Output the (x, y) coordinate of the center of the cell containing the given text.  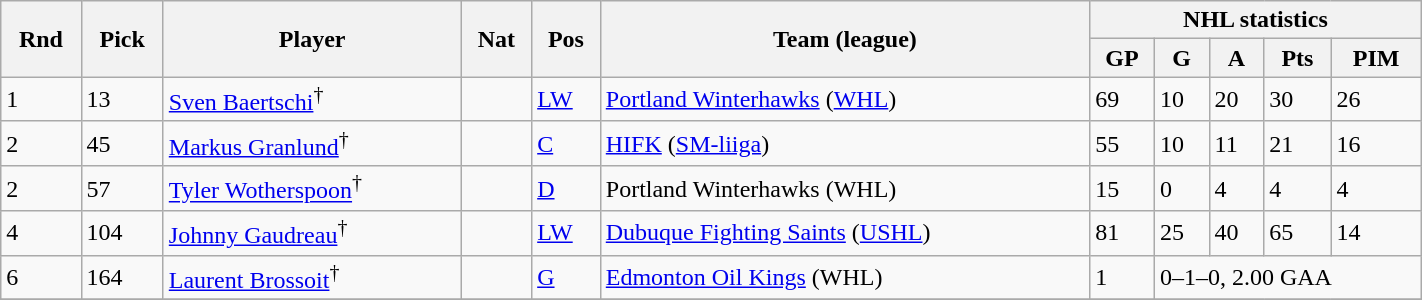
D (566, 188)
45 (122, 144)
HIFK (SM-liiga) (844, 144)
55 (1122, 144)
30 (1298, 100)
11 (1236, 144)
GP (1122, 58)
Laurent Brossoit† (312, 278)
6 (41, 278)
26 (1376, 100)
0–1–0, 2.00 GAA (1288, 278)
65 (1298, 234)
Rnd (41, 39)
57 (122, 188)
13 (122, 100)
40 (1236, 234)
Tyler Wotherspoon† (312, 188)
Pts (1298, 58)
15 (1122, 188)
Team (league) (844, 39)
104 (122, 234)
C (566, 144)
164 (122, 278)
Pos (566, 39)
14 (1376, 234)
Player (312, 39)
20 (1236, 100)
Nat (496, 39)
Dubuque Fighting Saints (USHL) (844, 234)
Edmonton Oil Kings (WHL) (844, 278)
Johnny Gaudreau† (312, 234)
69 (1122, 100)
25 (1182, 234)
16 (1376, 144)
Markus Granlund† (312, 144)
Sven Baertschi† (312, 100)
0 (1182, 188)
81 (1122, 234)
PIM (1376, 58)
21 (1298, 144)
Pick (122, 39)
NHL statistics (1256, 20)
A (1236, 58)
